Provide the [x, y] coordinate of the cell's center where the given text is located.  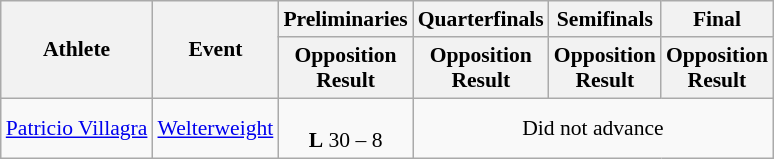
Preliminaries [345, 19]
Patricio Villagra [77, 128]
Welterweight [215, 128]
Final [717, 19]
Did not advance [593, 128]
L 30 – 8 [345, 128]
Athlete [77, 50]
Semifinals [605, 19]
Quarterfinals [481, 19]
Event [215, 50]
